Locate the cell with the specified text and output its (X, Y) center coordinate. 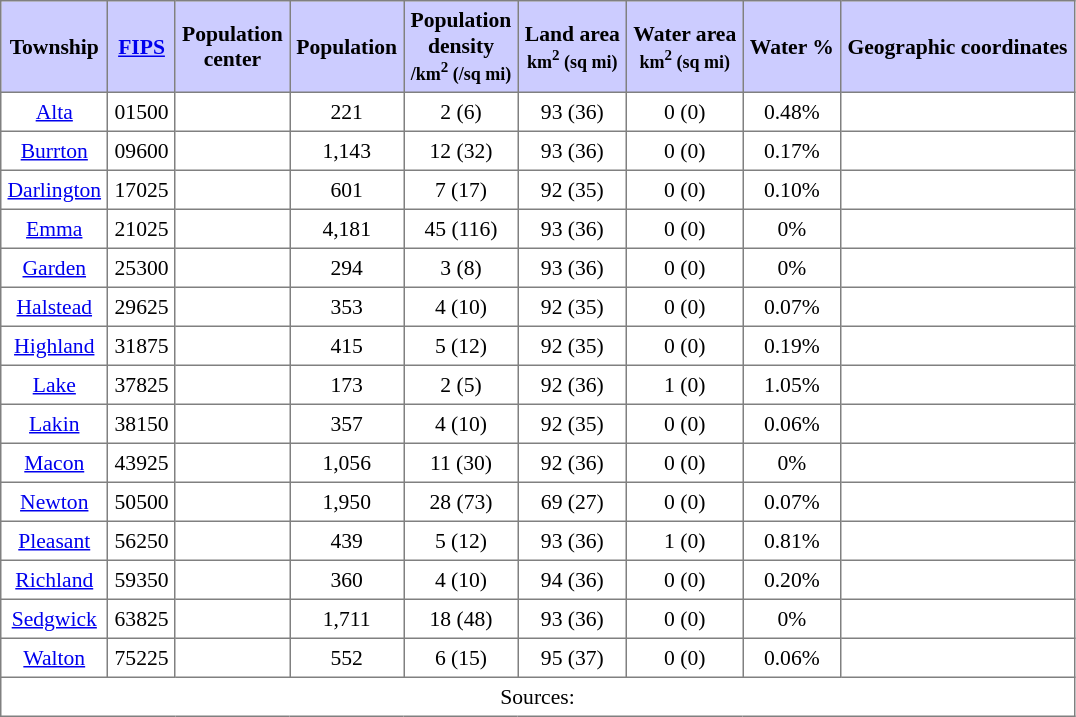
601 (347, 190)
45 (116) (461, 228)
50500 (142, 502)
43925 (142, 462)
2 (5) (461, 384)
4,181 (347, 228)
Populationcenter (232, 47)
0.17% (792, 150)
Darlington (54, 190)
18 (48) (461, 618)
360 (347, 580)
Lake (54, 384)
0.19% (792, 346)
37825 (142, 384)
Lakin (54, 424)
439 (347, 540)
Newton (54, 502)
56250 (142, 540)
Geographic coordinates (958, 47)
63825 (142, 618)
357 (347, 424)
0.10% (792, 190)
Water areakm2 (sq mi) (685, 47)
353 (347, 306)
12 (32) (461, 150)
Halstead (54, 306)
1,711 (347, 618)
552 (347, 658)
Sedgwick (54, 618)
01500 (142, 112)
1.05% (792, 384)
0.81% (792, 540)
25300 (142, 268)
1,056 (347, 462)
415 (347, 346)
221 (347, 112)
7 (17) (461, 190)
11 (30) (461, 462)
28 (73) (461, 502)
1,950 (347, 502)
75225 (142, 658)
3 (8) (461, 268)
173 (347, 384)
38150 (142, 424)
Water % (792, 47)
Emma (54, 228)
29625 (142, 306)
FIPS (142, 47)
31875 (142, 346)
69 (27) (572, 502)
Alta (54, 112)
09600 (142, 150)
Macon (54, 462)
6 (15) (461, 658)
21025 (142, 228)
Richland (54, 580)
59350 (142, 580)
Population (347, 47)
Walton (54, 658)
2 (6) (461, 112)
17025 (142, 190)
Burrton (54, 150)
0.20% (792, 580)
1,143 (347, 150)
Garden (54, 268)
0.48% (792, 112)
Populationdensity/km2 (/sq mi) (461, 47)
95 (37) (572, 658)
Highland (54, 346)
Land areakm2 (sq mi) (572, 47)
Pleasant (54, 540)
94 (36) (572, 580)
Township (54, 47)
294 (347, 268)
Sources: (538, 696)
